Search for the cell housing the specified text and yield its [X, Y] center coordinate. 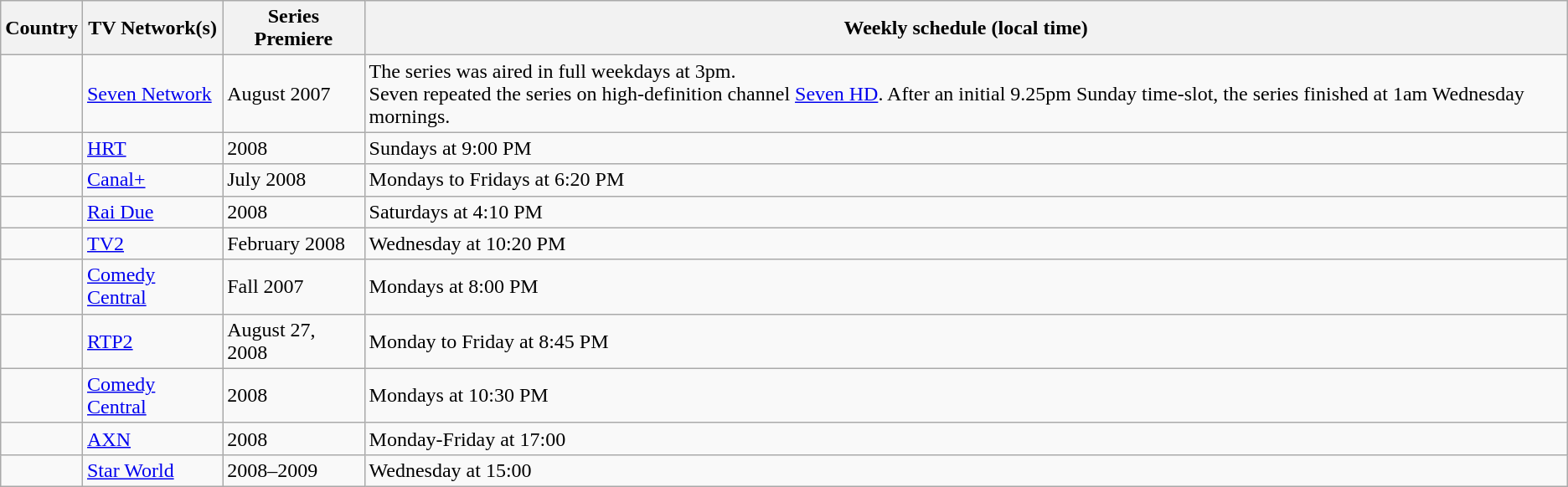
Rai Due [152, 212]
RTP2 [152, 341]
Monday-Friday at 17:00 [966, 438]
TV2 [152, 243]
August 2007 [293, 94]
Mondays at 10:30 PM [966, 395]
Sundays at 9:00 PM [966, 148]
Wednesday at 15:00 [966, 470]
AXN [152, 438]
Mondays at 8:00 PM [966, 286]
Weekly schedule (local time) [966, 28]
Country [42, 28]
Star World [152, 470]
August 27, 2008 [293, 341]
Fall 2007 [293, 286]
Seven Network [152, 94]
Monday to Friday at 8:45 PM [966, 341]
Saturdays at 4:10 PM [966, 212]
2008–2009 [293, 470]
Mondays to Fridays at 6:20 PM [966, 180]
February 2008 [293, 243]
July 2008 [293, 180]
HRT [152, 148]
TV Network(s) [152, 28]
Wednesday at 10:20 PM [966, 243]
Canal+ [152, 180]
Series Premiere [293, 28]
